Determine the [x, y] coordinate at the center of the cell enclosing the given text.  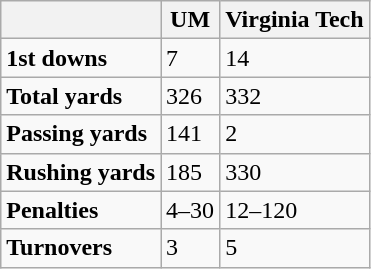
4–30 [190, 210]
Turnovers [81, 248]
330 [295, 172]
3 [190, 248]
2 [295, 134]
UM [190, 20]
14 [295, 58]
Rushing yards [81, 172]
7 [190, 58]
Virginia Tech [295, 20]
326 [190, 96]
5 [295, 248]
1st downs [81, 58]
332 [295, 96]
12–120 [295, 210]
Penalties [81, 210]
Passing yards [81, 134]
185 [190, 172]
Total yards [81, 96]
141 [190, 134]
